Return [x, y] of the center of cell containing provided text 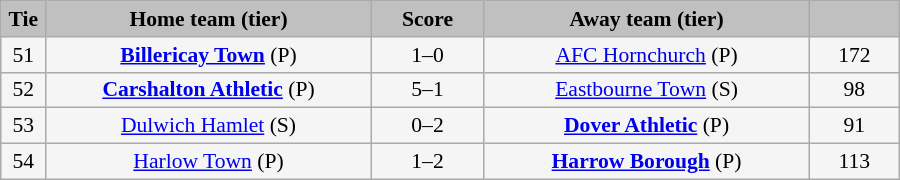
Dover Athletic (P) [647, 126]
52 [24, 90]
113 [854, 162]
Score [427, 19]
91 [854, 126]
1–0 [427, 55]
Tie [24, 19]
Away team (tier) [647, 19]
1–2 [427, 162]
Eastbourne Town (S) [647, 90]
Harrow Borough (P) [647, 162]
0–2 [427, 126]
Home team (tier) [209, 19]
AFC Hornchurch (P) [647, 55]
98 [854, 90]
Harlow Town (P) [209, 162]
54 [24, 162]
51 [24, 55]
Dulwich Hamlet (S) [209, 126]
Carshalton Athletic (P) [209, 90]
Billericay Town (P) [209, 55]
5–1 [427, 90]
53 [24, 126]
172 [854, 55]
